Return [x, y] of the center of cell containing provided text 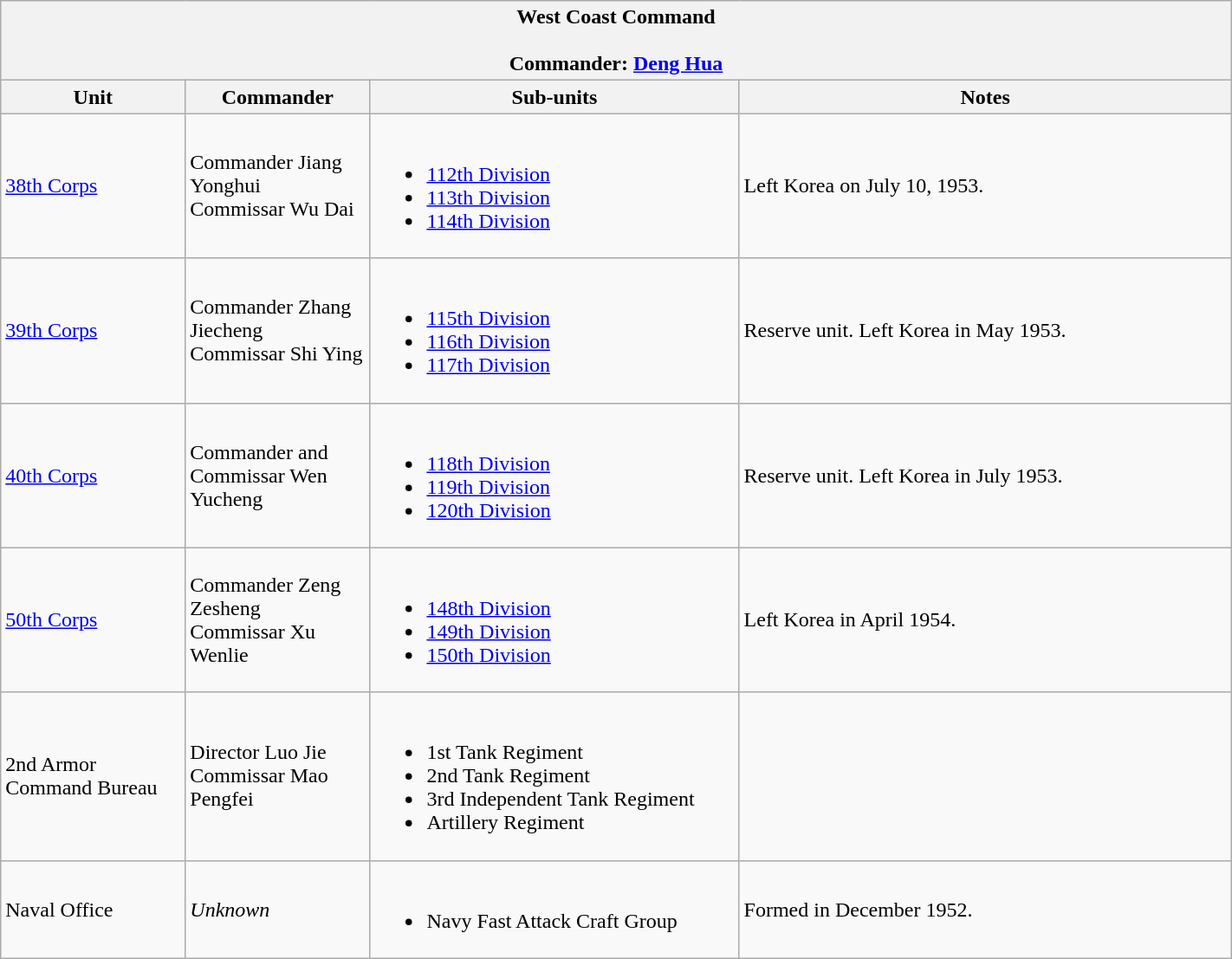
Unit [94, 97]
Left Korea on July 10, 1953. [985, 185]
148th Division149th Division150th Division [554, 620]
38th Corps [94, 185]
Commander Jiang YonghuiCommissar Wu Dai [277, 185]
West Coast CommandCommander: Deng Hua [616, 41]
118th Division119th Division120th Division [554, 475]
Left Korea in April 1954. [985, 620]
Navy Fast Attack Craft Group [554, 910]
1st Tank Regiment2nd Tank Regiment3rd Independent Tank RegimentArtillery Regiment [554, 776]
Sub-units [554, 97]
40th Corps [94, 475]
Reserve unit. Left Korea in May 1953. [985, 331]
112th Division113th Division114th Division [554, 185]
115th Division116th Division117th Division [554, 331]
Unknown [277, 910]
2nd Armor Command Bureau [94, 776]
Reserve unit. Left Korea in July 1953. [985, 475]
50th Corps [94, 620]
Commander Zhang JiechengCommissar Shi Ying [277, 331]
Commander and Commissar Wen Yucheng [277, 475]
Notes [985, 97]
Formed in December 1952. [985, 910]
Director Luo JieCommissar Mao Pengfei [277, 776]
39th Corps [94, 331]
Commander Zeng ZeshengCommissar Xu Wenlie [277, 620]
Commander [277, 97]
Naval Office [94, 910]
